Detect which cell encompasses the target text, then output its [X, Y] center coordinate. 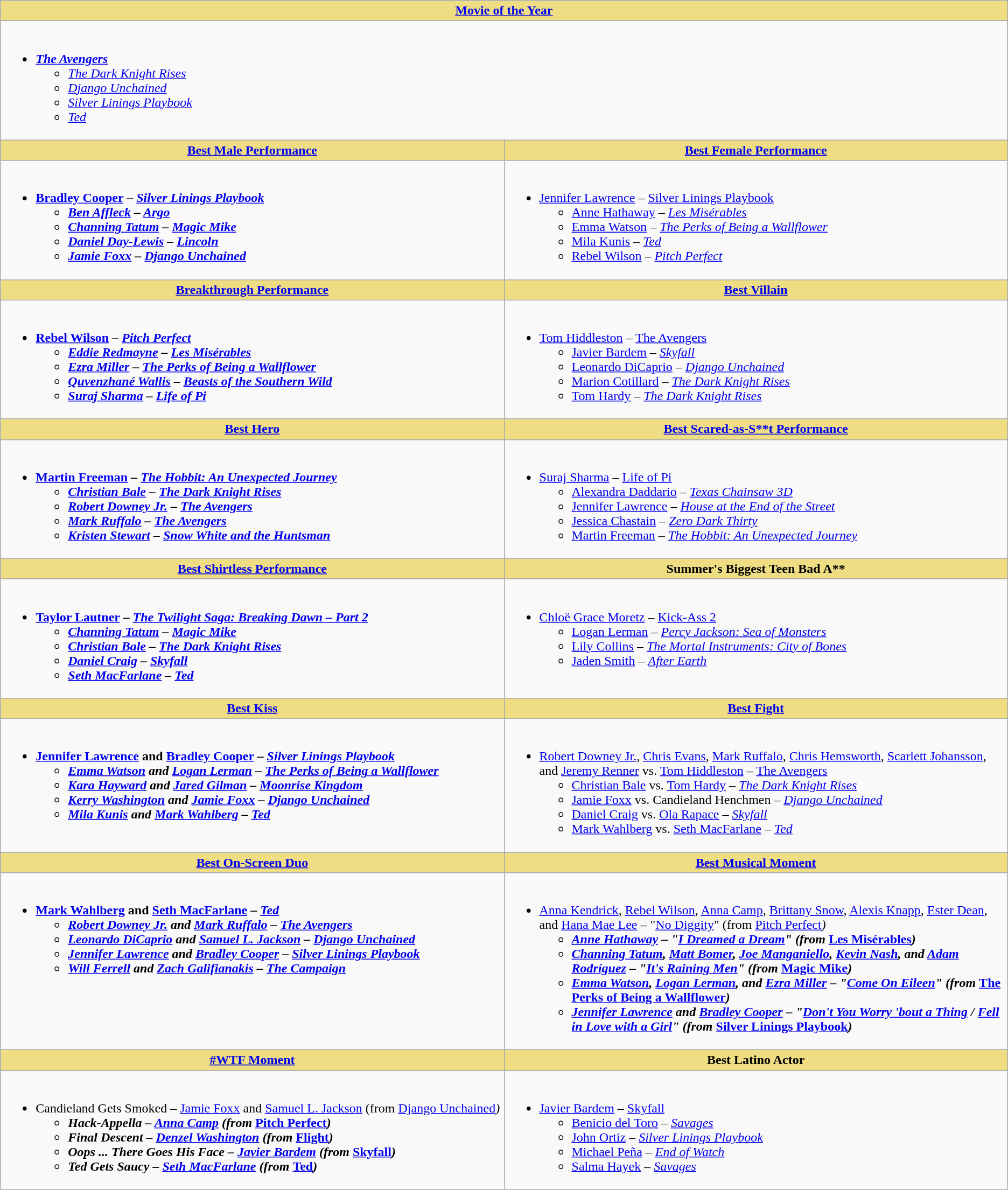
Best Musical Moment [756, 862]
Best Kiss [252, 708]
Best Female Performance [756, 150]
Best Latino Actor [756, 1060]
Best Shirtless Performance [252, 569]
Summer's Biggest Teen Bad A** [756, 569]
Best Fight [756, 708]
Best Hero [252, 429]
The AvengersThe Dark Knight RisesDjango UnchainedSilver Linings PlaybookTed [504, 81]
Best On-Screen Duo [252, 862]
Javier Bardem – SkyfallBenicio del Toro – SavagesJohn Ortiz – Silver Linings PlaybookMichael Peña – End of WatchSalma Hayek – Savages [756, 1130]
Movie of the Year [504, 11]
#WTF Moment [252, 1060]
Breakthrough Performance [252, 290]
Best Villain [756, 290]
Best Male Performance [252, 150]
Best Scared-as-S**t Performance [756, 429]
Bradley Cooper – Silver Linings PlaybookBen Affleck – ArgoChanning Tatum – Magic MikeDaniel Day-Lewis – LincolnJamie Foxx – Django Unchained [252, 220]
